Extract the [X, Y] coordinate from the center of the cell holding the provided text.  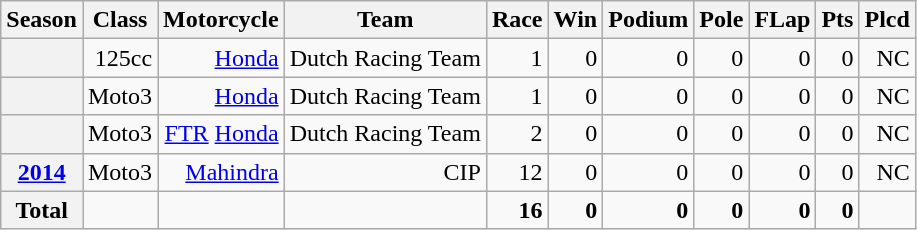
Total [42, 210]
CIP [385, 172]
Motorcycle [222, 20]
125cc [120, 58]
Podium [648, 20]
Team [385, 20]
Season [42, 20]
Win [576, 20]
Class [120, 20]
Pts [838, 20]
Race [517, 20]
FTR Honda [222, 134]
2014 [42, 172]
FLap [782, 20]
Pole [722, 20]
Plcd [887, 20]
12 [517, 172]
Mahindra [222, 172]
2 [517, 134]
16 [517, 210]
